For the text-containing cell, return its midpoint in [X, Y] coordinate format. 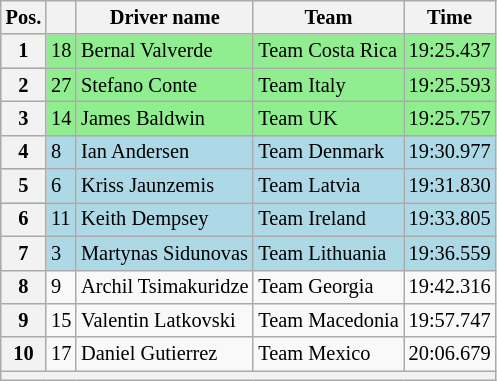
19:57.747 [450, 320]
19:25.593 [450, 85]
Team Georgia [328, 287]
19:31.830 [450, 186]
Kriss Jaunzemis [164, 186]
Team Costa Rica [328, 51]
Ian Andersen [164, 152]
2 [24, 85]
19:25.757 [450, 118]
Valentin Latkovski [164, 320]
Team Ireland [328, 219]
5 [24, 186]
Team Latvia [328, 186]
17 [61, 354]
19:25.437 [450, 51]
Team Lithuania [328, 253]
Team Italy [328, 85]
Keith Dempsey [164, 219]
Archil Tsimakuridze [164, 287]
18 [61, 51]
19:42.316 [450, 287]
19:36.559 [450, 253]
27 [61, 85]
4 [24, 152]
Team Denmark [328, 152]
7 [24, 253]
Team [328, 17]
Stefano Conte [164, 85]
Pos. [24, 17]
14 [61, 118]
1 [24, 51]
19:30.977 [450, 152]
15 [61, 320]
James Baldwin [164, 118]
Driver name [164, 17]
20:06.679 [450, 354]
Daniel Gutierrez [164, 354]
19:33.805 [450, 219]
Martynas Sidunovas [164, 253]
Time [450, 17]
Team UK [328, 118]
Team Mexico [328, 354]
11 [61, 219]
10 [24, 354]
Bernal Valverde [164, 51]
Team Macedonia [328, 320]
